Search for the cell housing the specified text and yield its (x, y) center coordinate. 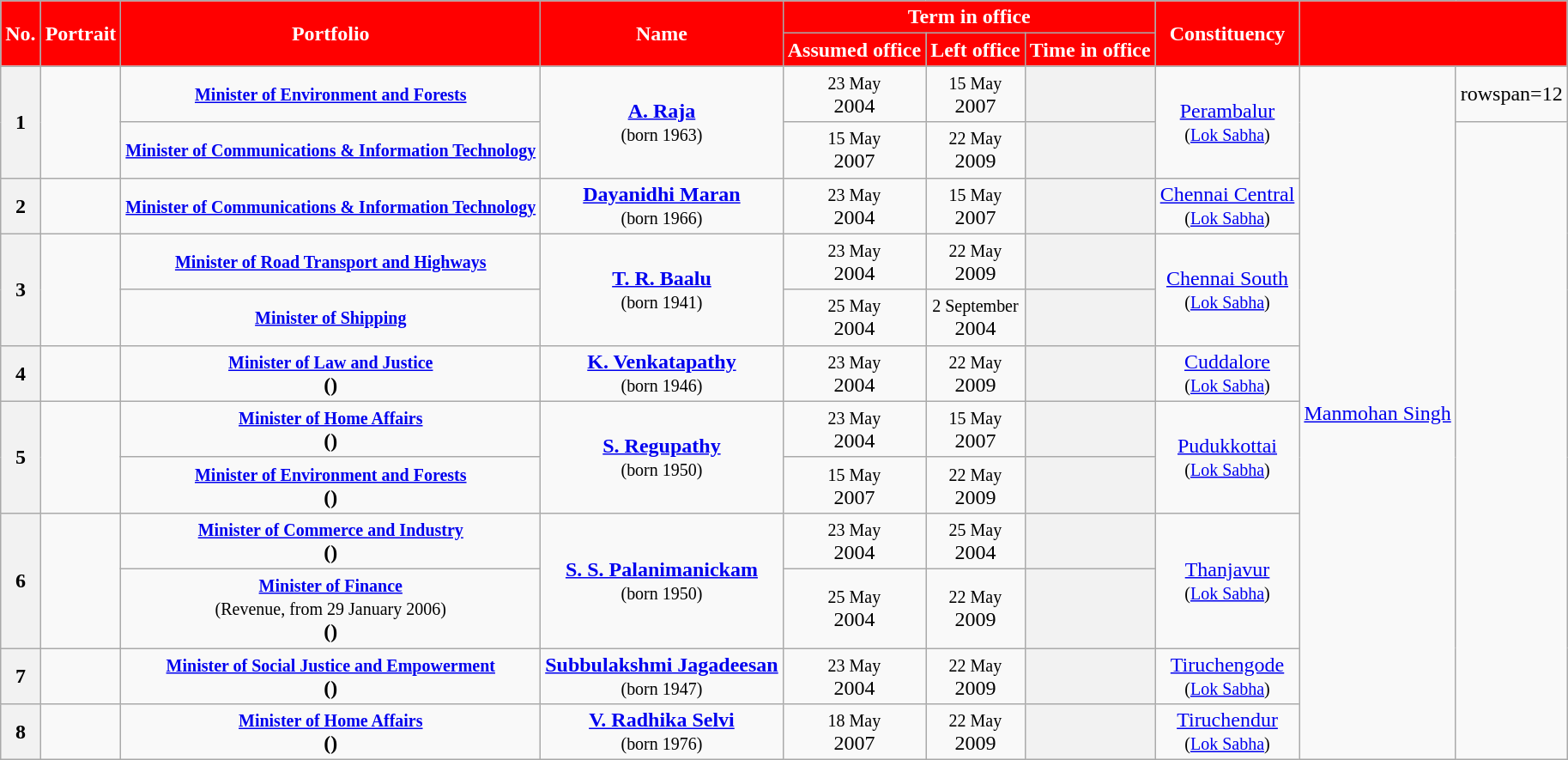
Name (663, 33)
Pudukkottai(Lok Sabha) (1227, 457)
S. Regupathy(born 1950) (663, 457)
Portrait (81, 33)
Manmohan Singh (1377, 413)
A. Raja(born 1963) (663, 122)
Time in office (1090, 50)
T. R. Baalu(born 1941) (663, 289)
Dayanidhi Maran(born 1966) (663, 206)
Cuddalore(Lok Sabha) (1227, 373)
S. S. Palanimanickam(born 1950) (663, 581)
18 May2007 (854, 732)
V. Radhika Selvi(born 1976) (663, 732)
2 September2004 (976, 318)
rowspan=12 (1511, 94)
Chennai Central(Lok Sabha) (1227, 206)
No. (21, 33)
6 (21, 581)
1 (21, 122)
8 (21, 732)
Left office (976, 50)
Constituency (1227, 33)
4 (21, 373)
5 (21, 457)
Portfolio (331, 33)
Thanjavur(Lok Sabha) (1227, 581)
Minister of Social Justice and Empowerment() (331, 675)
3 (21, 289)
Chennai South(Lok Sabha) (1227, 289)
K. Venkatapathy(born 1946) (663, 373)
Minister of Road Transport and Highways (331, 261)
Tiruchengode(Lok Sabha) (1227, 675)
7 (21, 675)
Perambalur(Lok Sabha) (1227, 122)
Minister of Environment and Forests() (331, 484)
Minister of Commerce and Industry() (331, 541)
Minister of Shipping (331, 318)
Subbulakshmi Jagadeesan(born 1947) (663, 675)
Assumed office (854, 50)
2 (21, 206)
Term in office (969, 17)
Minister of Environment and Forests (331, 94)
Minister of Finance(Revenue, from 29 January 2006)() (331, 608)
Minister of Law and Justice() (331, 373)
Tiruchendur(Lok Sabha) (1227, 732)
